Locate the cell with the specified text and output its (X, Y) center coordinate. 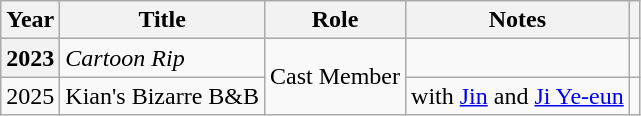
with Jin and Ji Ye-eun (518, 96)
Title (162, 20)
Cartoon Rip (162, 58)
Role (334, 20)
2023 (30, 58)
Year (30, 20)
Kian's Bizarre B&B (162, 96)
2025 (30, 96)
Notes (518, 20)
Cast Member (334, 77)
